Find where the given text appears and provide that cell's center as (X, Y) coordinate. 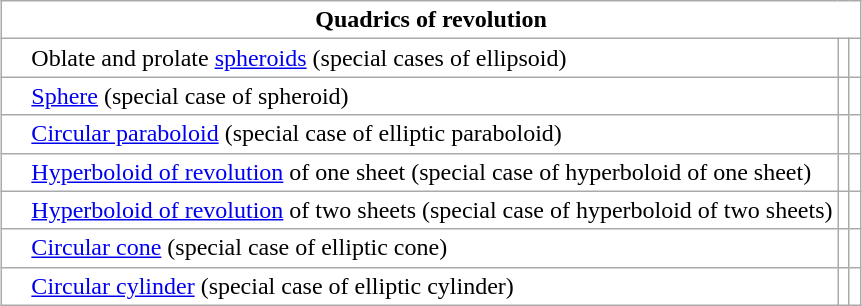
Circular cylinder (special case of elliptic cylinder) (420, 286)
Quadrics of revolution (431, 20)
Circular paraboloid (special case of elliptic paraboloid) (420, 134)
Hyperboloid of revolution of one sheet (special case of hyperboloid of one sheet) (420, 172)
Oblate and prolate spheroids (special cases of ellipsoid) (420, 58)
Circular cone (special case of elliptic cone) (420, 248)
Sphere (special case of spheroid) (420, 96)
Hyperboloid of revolution of two sheets (special case of hyperboloid of two sheets) (420, 210)
